Locate the cell with the specified text and output its [X, Y] center coordinate. 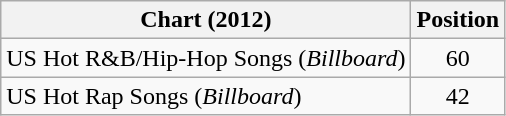
Position [458, 20]
42 [458, 96]
60 [458, 58]
Chart (2012) [206, 20]
US Hot R&B/Hip-Hop Songs (Billboard) [206, 58]
US Hot Rap Songs (Billboard) [206, 96]
